Pinpoint the cell where the given text exists, returning its (X, Y) midpoint coordinate. 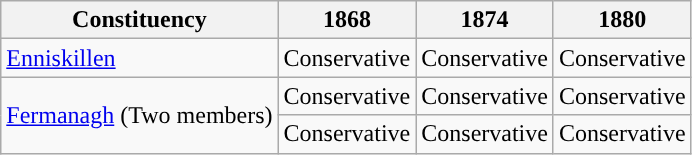
Constituency (140, 20)
Enniskillen (140, 58)
1874 (485, 20)
1868 (347, 20)
Fermanagh (Two members) (140, 115)
1880 (622, 20)
